Return the [x, y] coordinate for the center point of the cell that contains the specified text.  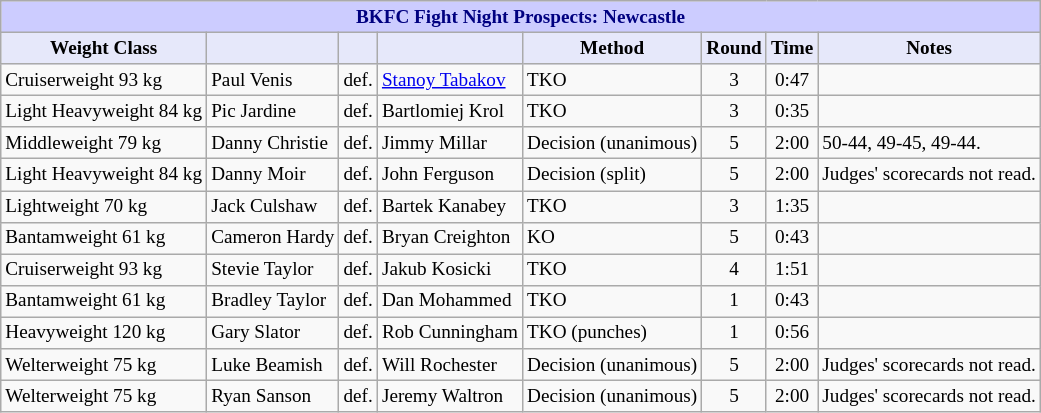
Jakub Kosicki [450, 270]
Luke Beamish [273, 365]
Jack Culshaw [273, 206]
Notes [930, 48]
Lightweight 70 kg [104, 206]
Jimmy Millar [450, 143]
Cameron Hardy [273, 238]
Method [612, 48]
Dan Mohammed [450, 301]
Bradley Taylor [273, 301]
Rob Cunningham [450, 333]
Time [792, 48]
4 [734, 270]
1:51 [792, 270]
Pic Jardine [273, 111]
Bryan Creighton [450, 238]
0:35 [792, 111]
0:56 [792, 333]
Round [734, 48]
Gary Slator [273, 333]
Decision (split) [612, 175]
1:35 [792, 206]
Middleweight 79 kg [104, 143]
50-44, 49-45, 49-44. [930, 143]
BKFC Fight Night Prospects: Newcastle [521, 17]
Jeremy Waltron [450, 396]
Bartek Kanabey [450, 206]
Paul Venis [273, 80]
KO [612, 238]
Weight Class [104, 48]
Danny Christie [273, 143]
Danny Moir [273, 175]
Heavyweight 120 kg [104, 333]
0:47 [792, 80]
John Ferguson [450, 175]
Stanoy Tabakov [450, 80]
TKO (punches) [612, 333]
Stevie Taylor [273, 270]
Bartlomiej Krol [450, 111]
Will Rochester [450, 365]
Ryan Sanson [273, 396]
